For the text-containing cell, return its midpoint in (x, y) coordinate format. 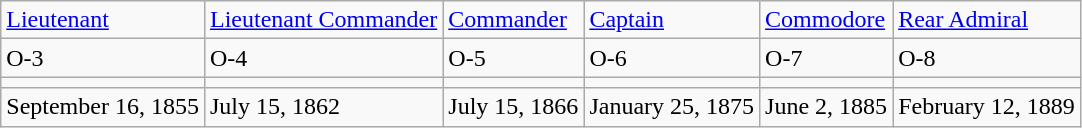
Captain (672, 20)
January 25, 1875 (672, 107)
July 15, 1862 (323, 107)
O-5 (514, 58)
Commander (514, 20)
O-7 (826, 58)
Commodore (826, 20)
O-6 (672, 58)
July 15, 1866 (514, 107)
February 12, 1889 (987, 107)
September 16, 1855 (103, 107)
Rear Admiral (987, 20)
Lieutenant Commander (323, 20)
O-8 (987, 58)
June 2, 1885 (826, 107)
O-3 (103, 58)
O-4 (323, 58)
Lieutenant (103, 20)
